For the text-containing cell, return its midpoint in [X, Y] coordinate format. 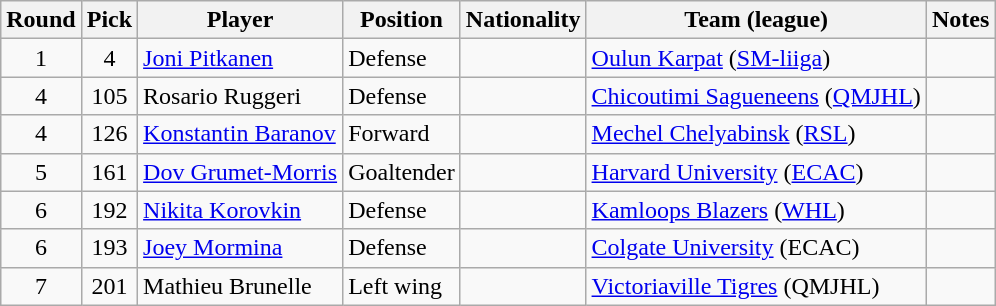
Oulun Karpat (SM-liiga) [756, 58]
126 [109, 134]
Notes [960, 20]
Round [41, 20]
Goaltender [402, 172]
7 [41, 286]
193 [109, 248]
Joey Mormina [240, 248]
Kamloops Blazers (WHL) [756, 210]
Team (league) [756, 20]
105 [109, 96]
Nikita Korovkin [240, 210]
Konstantin Baranov [240, 134]
Mathieu Brunelle [240, 286]
Left wing [402, 286]
Harvard University (ECAC) [756, 172]
201 [109, 286]
Dov Grumet-Morris [240, 172]
192 [109, 210]
Position [402, 20]
Pick [109, 20]
Joni Pitkanen [240, 58]
161 [109, 172]
Player [240, 20]
Chicoutimi Sagueneens (QMJHL) [756, 96]
Forward [402, 134]
1 [41, 58]
Rosario Ruggeri [240, 96]
Colgate University (ECAC) [756, 248]
Mechel Chelyabinsk (RSL) [756, 134]
Nationality [523, 20]
5 [41, 172]
Victoriaville Tigres (QMJHL) [756, 286]
